Identify which cell holds the provided text, then report its (X, Y) central coordinate. 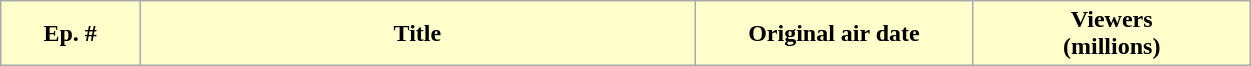
Ep. # (70, 34)
Original air date (834, 34)
Title (418, 34)
Viewers(millions) (1112, 34)
